Find where the given text appears and provide that cell's center as (x, y) coordinate. 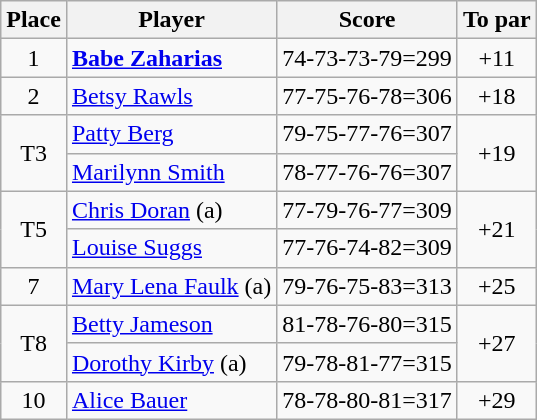
79-76-75-83=313 (368, 286)
Alice Bauer (171, 400)
7 (34, 286)
Dorothy Kirby (a) (171, 362)
To par (496, 20)
1 (34, 58)
77-75-76-78=306 (368, 96)
T8 (34, 343)
Betty Jameson (171, 324)
+27 (496, 343)
78-78-80-81=317 (368, 400)
+11 (496, 58)
Score (368, 20)
T5 (34, 229)
Betsy Rawls (171, 96)
Babe Zaharias (171, 58)
77-79-76-77=309 (368, 210)
Patty Berg (171, 134)
Marilynn Smith (171, 172)
79-75-77-76=307 (368, 134)
+19 (496, 153)
10 (34, 400)
81-78-76-80=315 (368, 324)
+29 (496, 400)
77-76-74-82=309 (368, 248)
+25 (496, 286)
Mary Lena Faulk (a) (171, 286)
+21 (496, 229)
Player (171, 20)
Louise Suggs (171, 248)
74-73-73-79=299 (368, 58)
Place (34, 20)
Chris Doran (a) (171, 210)
T3 (34, 153)
2 (34, 96)
+18 (496, 96)
79-78-81-77=315 (368, 362)
78-77-76-76=307 (368, 172)
